Pinpoint the cell where the given text exists, returning its [x, y] midpoint coordinate. 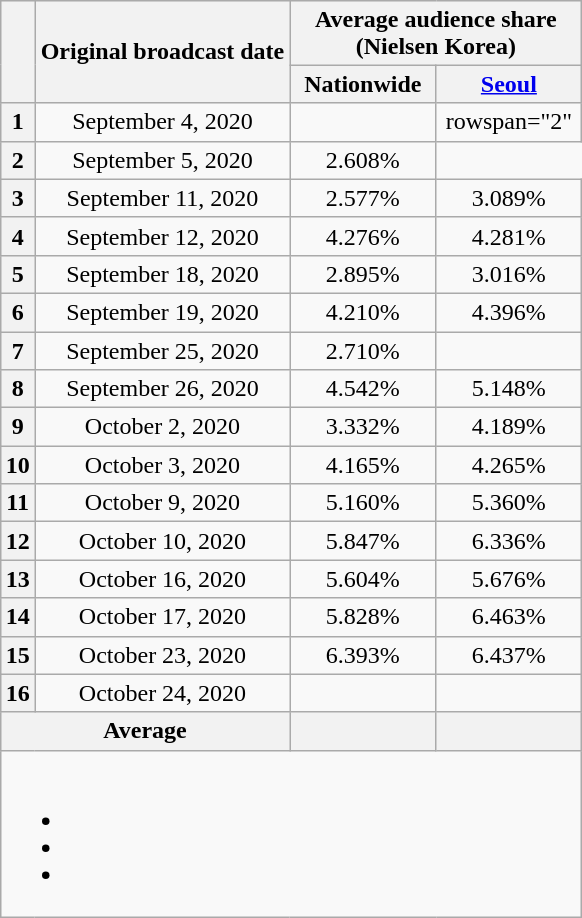
2.710% [363, 351]
September 18, 2020 [162, 274]
2.608% [363, 160]
12 [18, 541]
3.016% [509, 274]
Original broadcast date [162, 52]
Seoul [509, 84]
10 [18, 465]
October 17, 2020 [162, 617]
6.437% [509, 655]
October 23, 2020 [162, 655]
Nationwide [363, 84]
11 [18, 503]
4.189% [509, 427]
5.676% [509, 579]
5.604% [363, 579]
4.276% [363, 236]
3.089% [509, 198]
rowspan="2" [509, 122]
4.281% [509, 236]
October 16, 2020 [162, 579]
Average [145, 731]
October 3, 2020 [162, 465]
6 [18, 312]
5.360% [509, 503]
6.463% [509, 617]
September 4, 2020 [162, 122]
September 5, 2020 [162, 160]
14 [18, 617]
September 25, 2020 [162, 351]
5.148% [509, 389]
September 11, 2020 [162, 198]
2 [18, 160]
October 9, 2020 [162, 503]
3.332% [363, 427]
8 [18, 389]
5.828% [363, 617]
5.847% [363, 541]
7 [18, 351]
5 [18, 274]
4.542% [363, 389]
2.895% [363, 274]
13 [18, 579]
3 [18, 198]
4 [18, 236]
4.265% [509, 465]
4.396% [509, 312]
1 [18, 122]
4.165% [363, 465]
5.160% [363, 503]
September 26, 2020 [162, 389]
16 [18, 693]
6.336% [509, 541]
September 19, 2020 [162, 312]
October 2, 2020 [162, 427]
15 [18, 655]
October 24, 2020 [162, 693]
9 [18, 427]
October 10, 2020 [162, 541]
2.577% [363, 198]
September 12, 2020 [162, 236]
Average audience share(Nielsen Korea) [436, 32]
4.210% [363, 312]
6.393% [363, 655]
